Detect which cell encompasses the target text, then output its (X, Y) center coordinate. 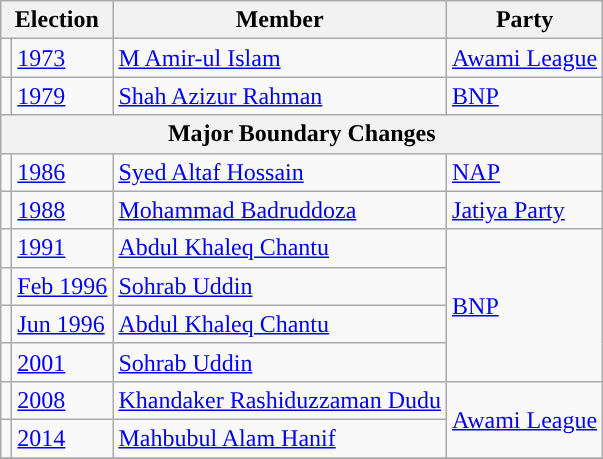
Member (280, 20)
Syed Altaf Hossain (280, 172)
2014 (62, 438)
2008 (62, 400)
Shah Azizur Rahman (280, 96)
Mahbubul Alam Hanif (280, 438)
Party (525, 20)
M Amir-ul Islam (280, 58)
1991 (62, 248)
Jun 1996 (62, 324)
1986 (62, 172)
Mohammad Badruddoza (280, 210)
1979 (62, 96)
Election (57, 20)
1973 (62, 58)
Feb 1996 (62, 286)
Major Boundary Changes (302, 134)
2001 (62, 362)
1988 (62, 210)
Khandaker Rashiduzzaman Dudu (280, 400)
Jatiya Party (525, 210)
NAP (525, 172)
